Scan for the cell matching the given text and deliver its [X, Y] coordinate at center. 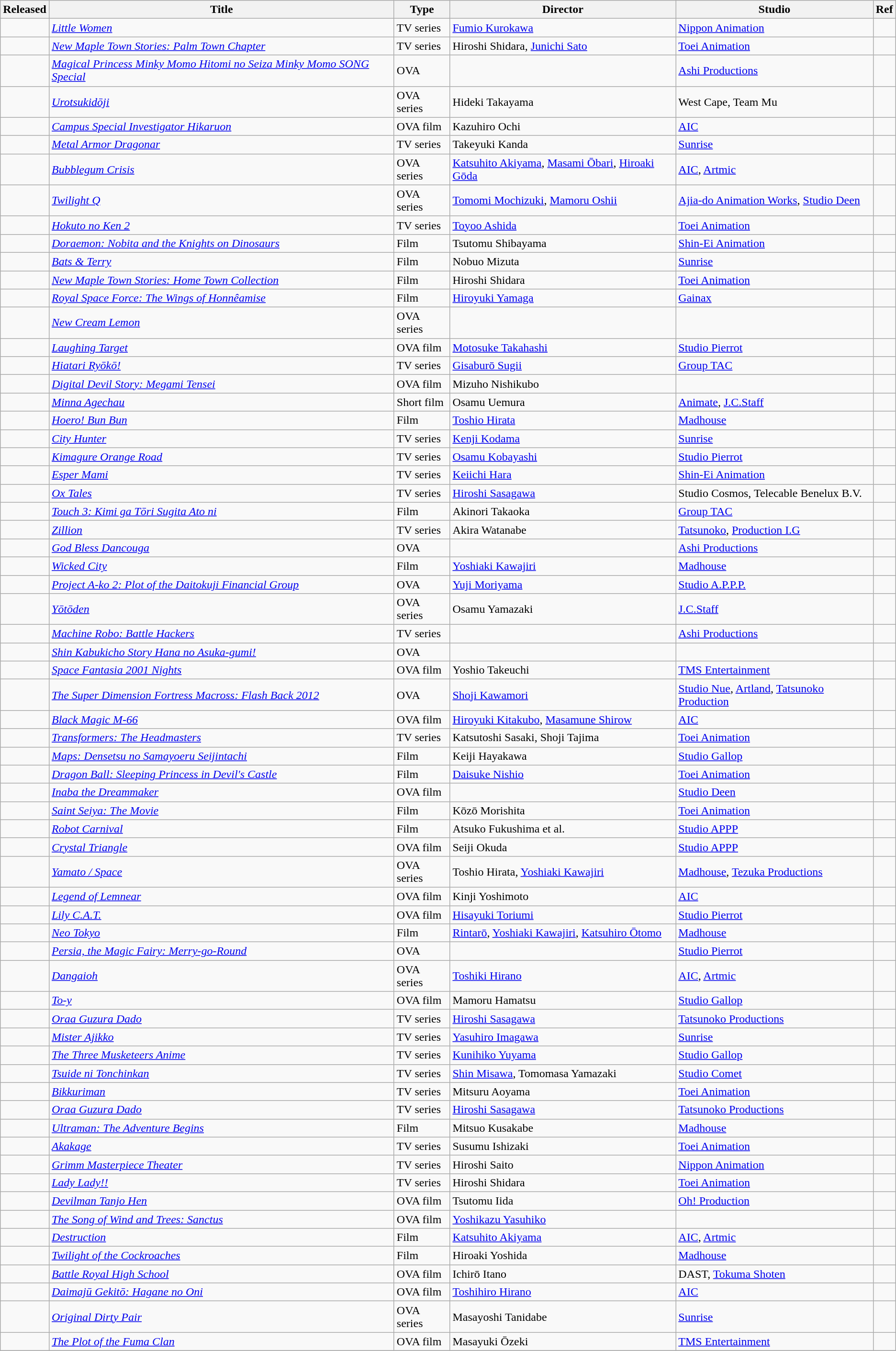
Hiatari Ryōkō! [221, 366]
Title [221, 10]
Black Magic M-66 [221, 720]
Tsutomu Shibayama [563, 243]
Little Women [221, 28]
Bubblegum Crisis [221, 169]
Director [563, 10]
Tsutomu Iida [563, 1201]
The Plot of the Fuma Clan [221, 1341]
God Bless Dancouga [221, 548]
Katsuhito Akiyama, Masami Ōbari, Hiroaki Gōda [563, 169]
Susumu Ishizaki [563, 1146]
Robot Carnival [221, 829]
Fumio Kurokawa [563, 28]
Lily C.A.T. [221, 915]
Hiroshi Saito [563, 1164]
Kōzō Morishita [563, 811]
Akakage [221, 1146]
Hoero! Bun Bun [221, 420]
Type [422, 10]
Masayoshi Tanidabe [563, 1317]
Keiichi Hara [563, 475]
Maps: Densetsu no Samayoeru Seijintachi [221, 756]
Zillion [221, 529]
Kunihiko Yuyama [563, 1055]
Kenji Kodama [563, 439]
Yuji Moriyama [563, 585]
Mitsuru Aoyama [563, 1092]
Yasuhiro Imagawa [563, 1037]
New Maple Town Stories: Palm Town Chapter [221, 46]
Studio A.P.P.P. [774, 585]
DAST, Tokuma Shoten [774, 1274]
Rintarō, Yoshiaki Kawajiri, Katsuhiro Ōtomo [563, 933]
Yoshikazu Yasuhiko [563, 1219]
Takeyuki Kanda [563, 145]
Studio Cosmos, Telecable Benelux B.V. [774, 493]
Osamu Kobayashi [563, 457]
Yoshiaki Kawajiri [563, 566]
Persia, the Magic Fairy: Merry-go-Round [221, 951]
Motosuke Takahashi [563, 348]
Lady Lady!! [221, 1182]
J.C.Staff [774, 609]
Shin Misawa, Tomomasa Yamazaki [563, 1073]
Keiji Hayakawa [563, 756]
Esper Mami [221, 475]
Released [25, 10]
Doraemon: Nobita and the Knights on Dinosaurs [221, 243]
Gainax [774, 298]
Saint Seiya: The Movie [221, 811]
Destruction [221, 1238]
Crystal Triangle [221, 847]
Toyoo Ashida [563, 225]
Space Fantasia 2001 Nights [221, 670]
To-y [221, 1001]
Digital Devil Story: Megami Tensei [221, 384]
Kinji Yoshimoto [563, 896]
Shin Kabukicho Story Hana no Asuka-gumi! [221, 652]
Hideki Takayama [563, 101]
Mizuho Nishikubo [563, 384]
Bikkuriman [221, 1092]
Toshihiro Hirano [563, 1292]
Mamoru Hamatsu [563, 1001]
Studio Comet [774, 1073]
Magical Princess Minky Momo Hitomi no Seiza Minky Momo SONG Special [221, 71]
The Super Dimension Fortress Macross: Flash Back 2012 [221, 695]
Campus Special Investigator Hikaruon [221, 126]
Toshio Hirata, Yoshiaki Kawajiri [563, 871]
New Maple Town Stories: Home Town Collection [221, 280]
Devilman Tanjo Hen [221, 1201]
Kimagure Orange Road [221, 457]
Mitsuo Kusakabe [563, 1128]
Ultraman: The Adventure Begins [221, 1128]
Daimajū Gekitō: Hagane no Oni [221, 1292]
Yamato / Space [221, 871]
Hokuto no Ken 2 [221, 225]
Toshio Hirata [563, 420]
Osamu Yamazaki [563, 609]
The Song of Wind and Trees: Sanctus [221, 1219]
Inaba the Dreammaker [221, 792]
Ajia-do Animation Works, Studio Deen [774, 200]
Studio [774, 10]
Short film [422, 402]
Shoji Kawamori [563, 695]
Tomomi Mochizuki, Mamoru Oshii [563, 200]
Royal Space Force: The Wings of Honnêamise [221, 298]
The Three Musketeers Anime [221, 1055]
Wicked City [221, 566]
Animate, J.C.Staff [774, 402]
Oh! Production [774, 1201]
Tsuide ni Tonchinkan [221, 1073]
Laughing Target [221, 348]
Grimm Masterpiece Theater [221, 1164]
Bats & Terry [221, 261]
Hiroshi Shidara, Junichi Sato [563, 46]
Akinori Takaoka [563, 511]
Osamu Uemura [563, 402]
Daisuke Nishio [563, 774]
Hisayuki Toriumi [563, 915]
Toshiki Hirano [563, 976]
Kazuhiro Ochi [563, 126]
Touch 3: Kimi ga Tōri Sugita Ato ni [221, 511]
Yoshio Takeuchi [563, 670]
Masayuki Ōzeki [563, 1341]
Katsuhito Akiyama [563, 1238]
Dangaioh [221, 976]
Project A-ko 2: Plot of the Daitokuji Financial Group [221, 585]
Akira Watanabe [563, 529]
Seiji Okuda [563, 847]
Nobuo Mizuta [563, 261]
City Hunter [221, 439]
Metal Armor Dragonar [221, 145]
Mister Ajikko [221, 1037]
Battle Royal High School [221, 1274]
Atsuko Fukushima et al. [563, 829]
New Cream Lemon [221, 323]
Yōtōden [221, 609]
Hiroyuki Yamaga [563, 298]
Twilight of the Cockroaches [221, 1256]
Original Dirty Pair [221, 1317]
Machine Robo: Battle Hackers [221, 634]
Minna Agechau [221, 402]
Hiroyuki Kitakubo, Masamune Shirow [563, 720]
Transformers: The Headmasters [221, 738]
Ref [885, 10]
Twilight Q [221, 200]
Katsutoshi Sasaki, Shoji Tajima [563, 738]
West Cape, Team Mu [774, 101]
Tatsunoko, Production I.G [774, 529]
Ichirō Itano [563, 1274]
Madhouse, Tezuka Productions [774, 871]
Neo Tokyo [221, 933]
Studio Deen [774, 792]
Dragon Ball: Sleeping Princess in Devil's Castle [221, 774]
Legend of Lemnear [221, 896]
Studio Nue, Artland, Tatsunoko Production [774, 695]
Ox Tales [221, 493]
Urotsukidōji [221, 101]
Gisaburō Sugii [563, 366]
Hiroaki Yoshida [563, 1256]
